Pinpoint the cell where the given text exists, returning its (X, Y) midpoint coordinate. 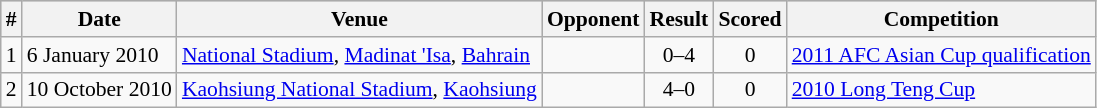
0–4 (678, 55)
Competition (942, 19)
1 (12, 55)
Date (100, 19)
2 (12, 90)
4–0 (678, 90)
Scored (750, 19)
Kaohsiung National Stadium, Kaohsiung (360, 90)
# (12, 19)
Opponent (594, 19)
2011 AFC Asian Cup qualification (942, 55)
6 January 2010 (100, 55)
Result (678, 19)
10 October 2010 (100, 90)
2010 Long Teng Cup (942, 90)
National Stadium, Madinat 'Isa, Bahrain (360, 55)
Venue (360, 19)
